Capture the cell that displays the provided text and extract its [x, y] central coordinate. 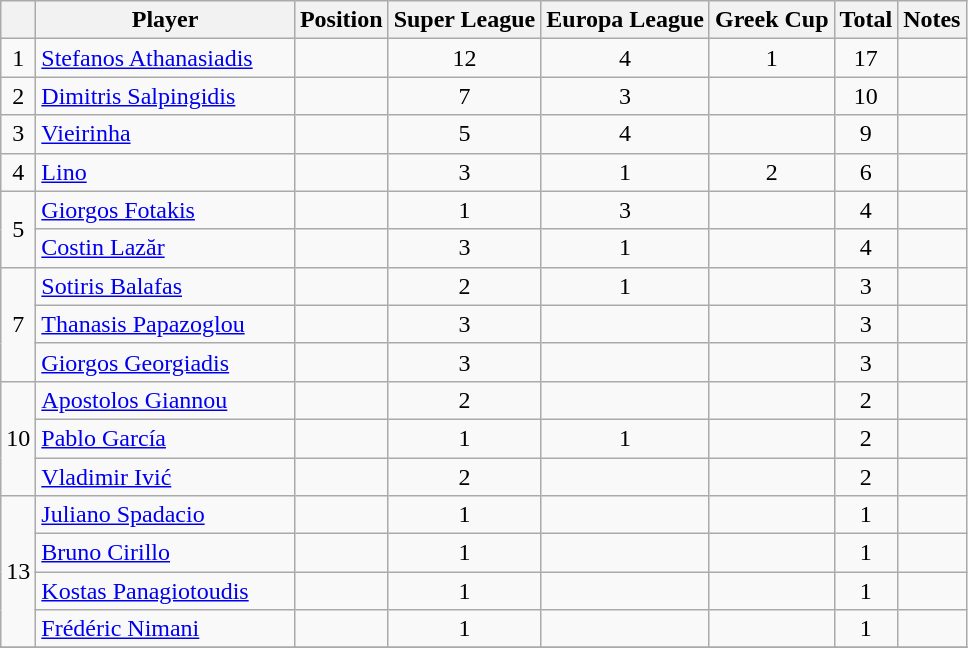
Apostolos Giannou [166, 400]
13 [18, 572]
Giorgos Georgiadis [166, 362]
Bruno Cirillo [166, 553]
Europa League [626, 20]
Vieirinha [166, 134]
Notes [932, 20]
Stefanos Athanasiadis [166, 58]
Greek Cup [772, 20]
Vladimir Ivić [166, 477]
12 [464, 58]
Lino [166, 172]
Super League [464, 20]
Sotiris Balafas [166, 286]
Kostas Panagiotoudis [166, 591]
Dimitris Salpingidis [166, 96]
9 [866, 134]
Frédéric Nimani [166, 629]
Juliano Spadacio [166, 515]
Total [866, 20]
Player [166, 20]
Position [341, 20]
Giorgos Fotakis [166, 210]
6 [866, 172]
Pablo García [166, 438]
17 [866, 58]
Thanasis Papazoglou [166, 324]
Costin Lazăr [166, 248]
